Locate the cell with the specified text and output its (X, Y) center coordinate. 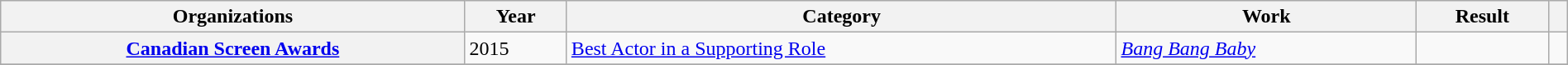
Result (1482, 17)
Year (516, 17)
Bang Bang Baby (1267, 48)
2015 (516, 48)
Canadian Screen Awards (233, 48)
Best Actor in a Supporting Role (842, 48)
Organizations (233, 17)
Category (842, 17)
Work (1267, 17)
